Search for the cell housing the specified text and yield its (x, y) center coordinate. 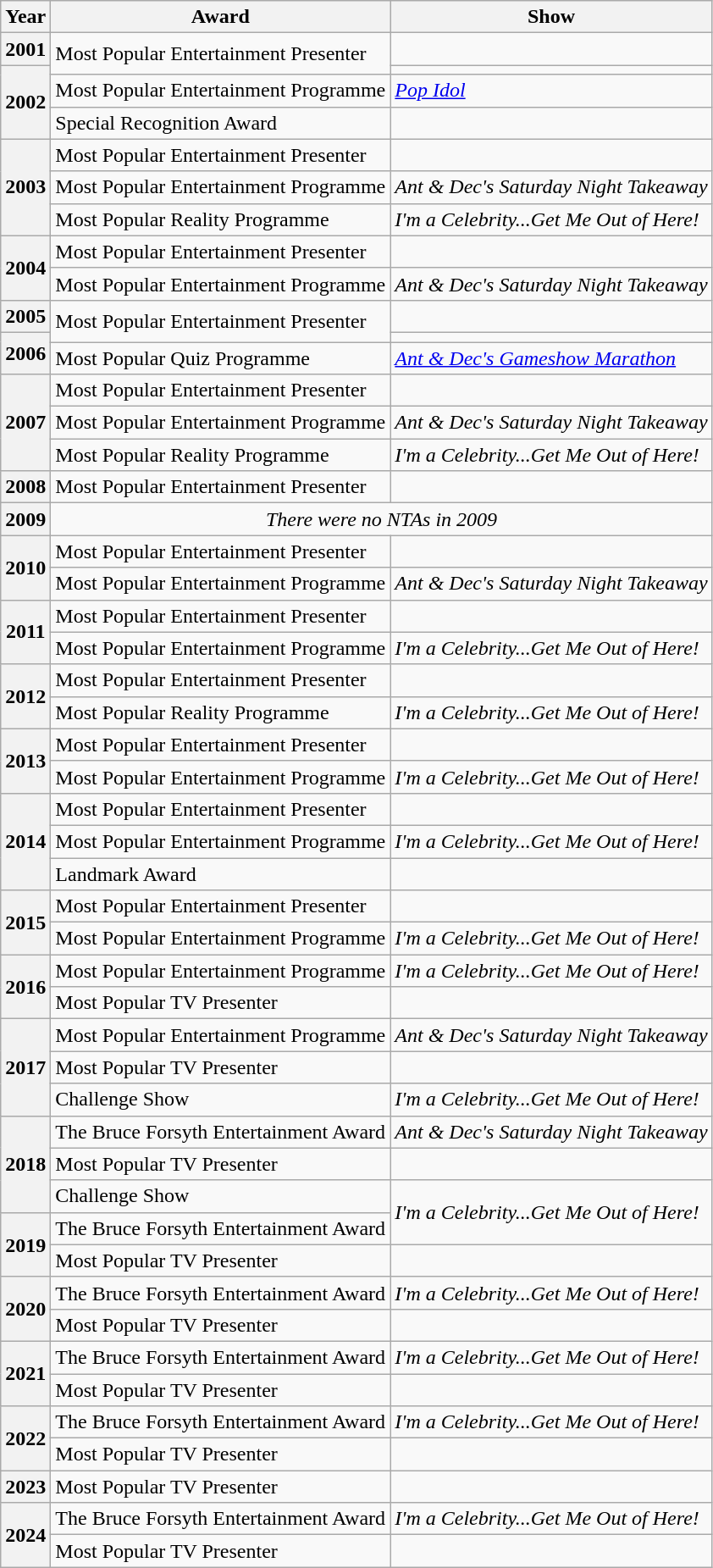
Year (25, 17)
There were no NTAs in 2009 (381, 519)
2015 (25, 923)
2023 (25, 1487)
2012 (25, 696)
2009 (25, 519)
2001 (25, 49)
2024 (25, 1535)
2020 (25, 1309)
Landmark Award (220, 873)
2022 (25, 1438)
Pop Idol (551, 91)
2004 (25, 268)
Most Popular Quiz Programme (220, 358)
2017 (25, 1067)
2011 (25, 632)
2014 (25, 841)
2003 (25, 187)
Show (551, 17)
2006 (25, 352)
2018 (25, 1164)
Special Recognition Award (220, 123)
2021 (25, 1373)
2007 (25, 423)
2005 (25, 316)
Award (220, 17)
Ant & Dec's Gameshow Marathon (551, 358)
2008 (25, 487)
2010 (25, 568)
2013 (25, 761)
2002 (25, 102)
2016 (25, 987)
2019 (25, 1244)
